Return the (X, Y) coordinate for the center point of the cell that contains the specified text.  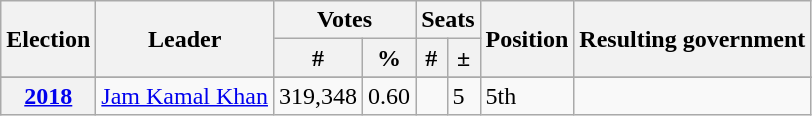
5 (464, 96)
Position (527, 39)
0.60 (390, 96)
% (390, 58)
5th (527, 96)
Seats (448, 20)
Resulting government (692, 39)
Leader (185, 39)
Jam Kamal Khan (185, 96)
319,348 (318, 96)
Votes (344, 20)
Election (48, 39)
2018 (48, 96)
± (464, 58)
